Extract the [X, Y] coordinate from the center of the cell holding the provided text.  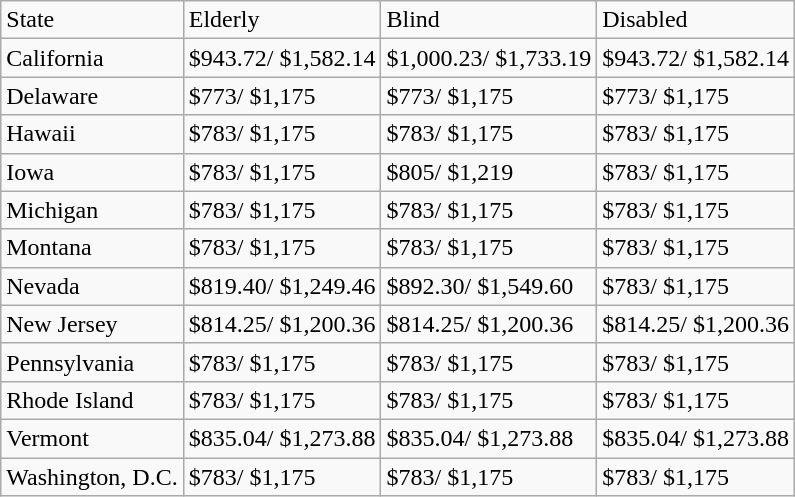
$892.30/ $1,549.60 [489, 286]
Rhode Island [92, 400]
Delaware [92, 96]
Nevada [92, 286]
$819.40/ $1,249.46 [282, 286]
Iowa [92, 172]
Pennsylvania [92, 362]
Michigan [92, 210]
New Jersey [92, 324]
Blind [489, 20]
California [92, 58]
$1,000.23/ $1,733.19 [489, 58]
State [92, 20]
Washington, D.C. [92, 477]
Elderly [282, 20]
Montana [92, 248]
Vermont [92, 438]
Disabled [696, 20]
Hawaii [92, 134]
$805/ $1,219 [489, 172]
